Identify which cell holds the provided text, then report its (X, Y) central coordinate. 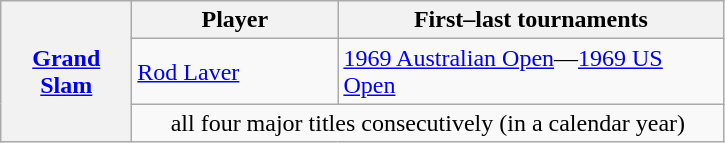
Player (235, 20)
First–last tournaments (531, 20)
Rod Laver (235, 72)
all four major titles consecutively (in a calendar year) (428, 123)
Grand Slam (66, 72)
1969 Australian Open—1969 US Open (531, 72)
